From the cell containing the given text, extract its center point as [X, Y] coordinate. 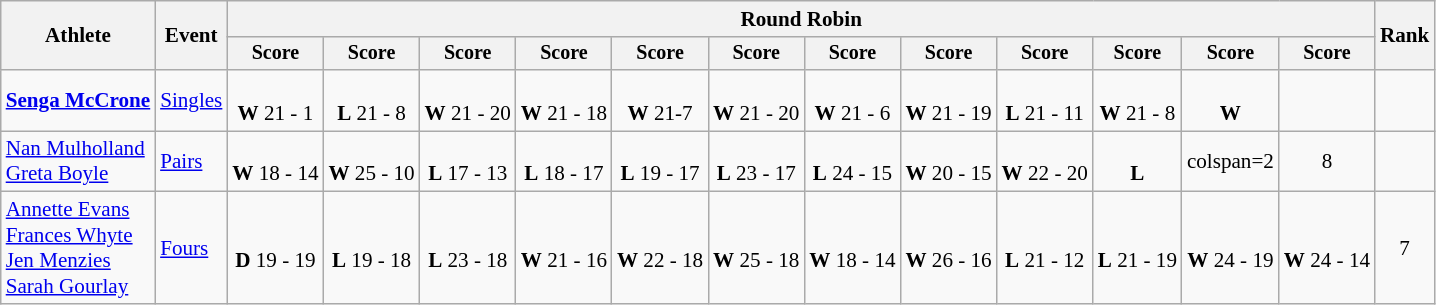
Fours [191, 248]
D 19 - 19 [275, 248]
W 22 - 20 [1045, 162]
W [1230, 100]
L 21 - 8 [371, 100]
W 21-7 [660, 100]
L 23 - 17 [756, 162]
L 21 - 11 [1045, 100]
L 24 - 15 [852, 162]
Singles [191, 100]
W 20 - 15 [948, 162]
Rank [1404, 36]
W 26 - 16 [948, 248]
W 24 - 19 [1230, 248]
L 21 - 12 [1045, 248]
8 [1327, 162]
W 21 - 8 [1138, 100]
Pairs [191, 162]
L 23 - 18 [468, 248]
7 [1404, 248]
W 21 - 6 [852, 100]
Round Robin [801, 18]
W 21 - 16 [564, 248]
Annette EvansFrances WhyteJen MenziesSarah Gourlay [78, 248]
W 21 - 19 [948, 100]
Nan MulhollandGreta Boyle [78, 162]
W 25 - 18 [756, 248]
L 19 - 18 [371, 248]
W 22 - 18 [660, 248]
L 21 - 19 [1138, 248]
colspan=2 [1230, 162]
L 19 - 17 [660, 162]
Senga McCrone [78, 100]
L 18 - 17 [564, 162]
L 17 - 13 [468, 162]
W 24 - 14 [1327, 248]
W 21 - 1 [275, 100]
W 21 - 18 [564, 100]
L [1138, 162]
Athlete [78, 36]
W 25 - 10 [371, 162]
Event [191, 36]
